Identify which cell holds the provided text, then report its [X, Y] central coordinate. 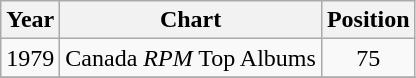
75 [368, 58]
Chart [191, 20]
Canada RPM Top Albums [191, 58]
1979 [30, 58]
Year [30, 20]
Position [368, 20]
